Search for the cell housing the specified text and yield its [x, y] center coordinate. 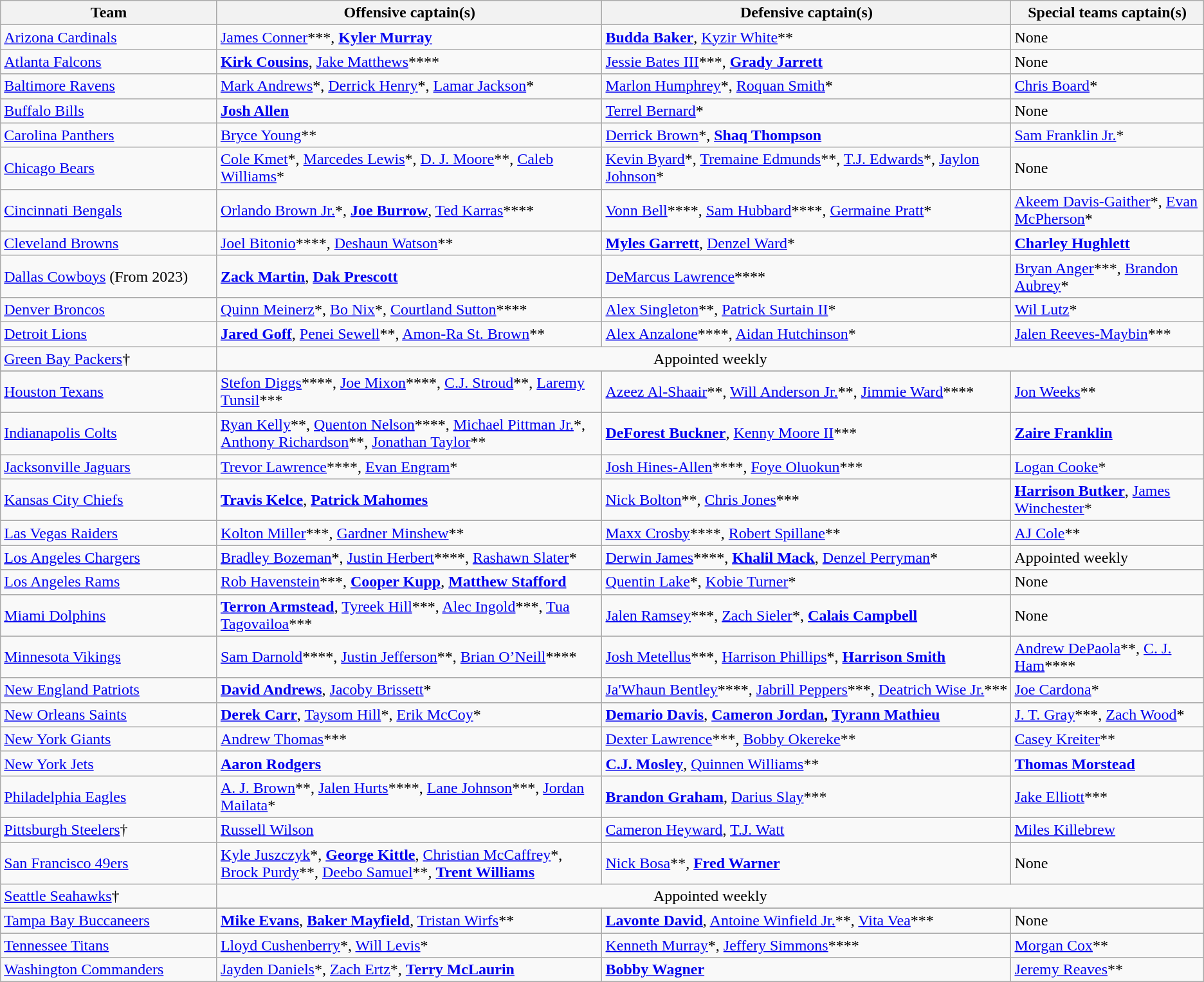
David Andrews, Jacoby Brissett* [409, 690]
Casey Kreiter** [1108, 739]
Arizona Cardinals [109, 37]
Morgan Cox** [1108, 945]
Dexter Lawrence***, Bobby Okereke** [807, 739]
Nick Bosa**, Fred Warner [807, 863]
Trevor Lawrence****, Evan Engram* [409, 467]
New York Giants [109, 739]
Derrick Brown*, Shaq Thompson [807, 135]
Jalen Ramsey***, Zach Sieler*, Calais Campbell [807, 615]
Los Angeles Rams [109, 582]
Special teams captain(s) [1108, 13]
San Francisco 49ers [109, 863]
New York Jets [109, 763]
Las Vegas Raiders [109, 533]
Demario Davis, Cameron Jordan, Tyrann Mathieu [807, 714]
Andrew DePaola**, C. J. Ham**** [1108, 657]
Kyle Juszczyk*, George Kittle, Christian McCaffrey*, Brock Purdy**, Deebo Samuel**, Trent Williams [409, 863]
Josh Hines-Allen****, Foye Oluokun*** [807, 467]
DeMarcus Lawrence**** [807, 277]
Joe Cardona* [1108, 690]
Mark Andrews*, Derrick Henry*, Lamar Jackson* [409, 86]
Bryan Anger***, Brandon Aubrey* [1108, 277]
Logan Cooke* [1108, 467]
Team [109, 13]
Sam Franklin Jr.* [1108, 135]
Jalen Reeves-Maybin*** [1108, 334]
Alex Anzalone****, Aidan Hutchinson* [807, 334]
Seattle Seahawks† [109, 896]
Alex Singleton**, Patrick Surtain II* [807, 309]
J. T. Gray***, Zach Wood* [1108, 714]
Stefon Diggs****, Joe Mixon****, C.J. Stroud**, Laremy Tunsil*** [409, 392]
Houston Texans [109, 392]
Bradley Bozeman*, Justin Herbert****, Rashawn Slater* [409, 558]
Baltimore Ravens [109, 86]
Rob Havenstein***, Cooper Kupp, Matthew Stafford [409, 582]
Washington Commanders [109, 970]
Sam Darnold****, Justin Jefferson**, Brian O’Neill**** [409, 657]
Ryan Kelly**, Quenton Nelson****, Michael Pittman Jr.*, Anthony Richardson**, Jonathan Taylor** [409, 433]
Lavonte David, Antoine Winfield Jr.**, Vita Vea*** [807, 921]
Detroit Lions [109, 334]
Jon Weeks** [1108, 392]
Akeem Davis-Gaither*, Evan McPherson* [1108, 210]
Kansas City Chiefs [109, 500]
Jeremy Reaves** [1108, 970]
James Conner***, Kyler Murray [409, 37]
Marlon Humphrey*, Roquan Smith* [807, 86]
Chicago Bears [109, 168]
Nick Bolton**, Chris Jones*** [807, 500]
Aaron Rodgers [409, 763]
Wil Lutz* [1108, 309]
Orlando Brown Jr.*, Joe Burrow, Ted Karras**** [409, 210]
Ja'Whaun Bentley****, Jabrill Peppers***, Deatrich Wise Jr.*** [807, 690]
Brandon Graham, Darius Slay*** [807, 796]
New England Patriots [109, 690]
Buffalo Bills [109, 111]
Green Bay Packers† [109, 358]
Lloyd Cushenberry*, Will Levis* [409, 945]
Zaire Franklin [1108, 433]
DeForest Buckner, Kenny Moore II*** [807, 433]
Myles Garrett, Denzel Ward* [807, 243]
Miles Killebrew [1108, 830]
Derwin James****, Khalil Mack, Denzel Perryman* [807, 558]
Terron Armstead, Tyreek Hill***, Alec Ingold***, Tua Tagovailoa*** [409, 615]
Jared Goff, Penei Sewell**, Amon-Ra St. Brown** [409, 334]
Jayden Daniels*, Zach Ertz*, Terry McLaurin [409, 970]
Josh Allen [409, 111]
Defensive captain(s) [807, 13]
Chris Board* [1108, 86]
Quentin Lake*, Kobie Turner* [807, 582]
Los Angeles Chargers [109, 558]
Azeez Al-Shaair**, Will Anderson Jr.**, Jimmie Ward**** [807, 392]
Derek Carr, Taysom Hill*, Erik McCoy* [409, 714]
Joel Bitonio****, Deshaun Watson** [409, 243]
Maxx Crosby****, Robert Spillane** [807, 533]
Kenneth Murray*, Jeffery Simmons**** [807, 945]
Bobby Wagner [807, 970]
Cleveland Browns [109, 243]
Harrison Butker, James Winchester* [1108, 500]
Vonn Bell****, Sam Hubbard****, Germaine Pratt* [807, 210]
AJ Cole** [1108, 533]
Indianapolis Colts [109, 433]
Minnesota Vikings [109, 657]
Atlanta Falcons [109, 62]
Offensive captain(s) [409, 13]
Kevin Byard*, Tremaine Edmunds**, T.J. Edwards*, Jaylon Johnson* [807, 168]
Travis Kelce, Patrick Mahomes [409, 500]
Jessie Bates III***, Grady Jarrett [807, 62]
Carolina Panthers [109, 135]
Philadelphia Eagles [109, 796]
Kolton Miller***, Gardner Minshew** [409, 533]
Bryce Young** [409, 135]
Denver Broncos [109, 309]
New Orleans Saints [109, 714]
Zack Martin, Dak Prescott [409, 277]
Thomas Morstead [1108, 763]
Cincinnati Bengals [109, 210]
Tampa Bay Buccaneers [109, 921]
Tennessee Titans [109, 945]
Quinn Meinerz*, Bo Nix*, Courtland Sutton**** [409, 309]
Pittsburgh Steelers† [109, 830]
Cole Kmet*, Marcedes Lewis*, D. J. Moore**, Caleb Williams* [409, 168]
Jacksonville Jaguars [109, 467]
Andrew Thomas*** [409, 739]
Mike Evans, Baker Mayfield, Tristan Wirfs** [409, 921]
A. J. Brown**, Jalen Hurts****, Lane Johnson***, Jordan Mailata* [409, 796]
Josh Metellus***, Harrison Phillips*, Harrison Smith [807, 657]
Cameron Heyward, T.J. Watt [807, 830]
Budda Baker, Kyzir White** [807, 37]
Jake Elliott*** [1108, 796]
Russell Wilson [409, 830]
Dallas Cowboys (From 2023) [109, 277]
Charley Hughlett [1108, 243]
C.J. Mosley, Quinnen Williams** [807, 763]
Miami Dolphins [109, 615]
Terrel Bernard* [807, 111]
Kirk Cousins, Jake Matthews**** [409, 62]
